Pinpoint the cell where the given text exists, returning its (X, Y) midpoint coordinate. 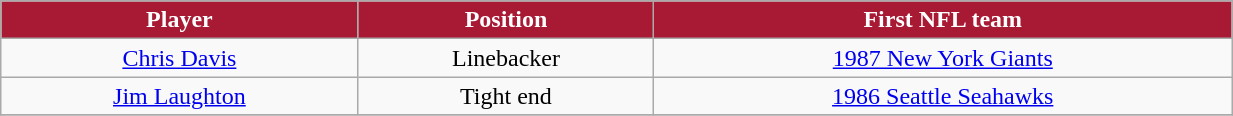
Jim Laughton (180, 96)
Linebacker (506, 58)
Chris Davis (180, 58)
1986 Seattle Seahawks (943, 96)
Player (180, 20)
Position (506, 20)
Tight end (506, 96)
1987 New York Giants (943, 58)
First NFL team (943, 20)
